Pinpoint the cell where the given text exists, returning its [x, y] midpoint coordinate. 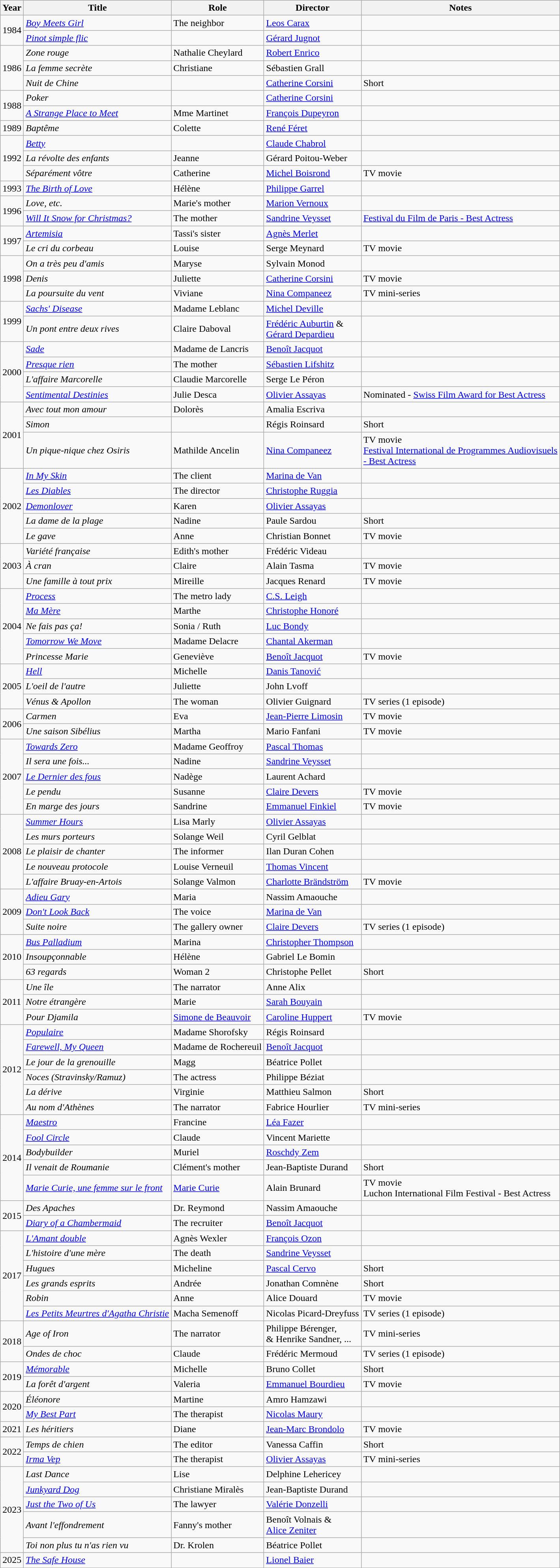
Susanne [218, 792]
Une saison Sibélius [97, 731]
Ondes de choc [97, 1354]
Irma Vep [97, 1459]
The client [218, 476]
Madame de Lancris [218, 349]
The metro lady [218, 596]
2007 [12, 776]
Princesse Marie [97, 656]
Marthe [218, 611]
Claude Chabrol [313, 143]
Christiane [218, 68]
Luc Bondy [313, 626]
Agnès Merlet [313, 233]
Carmen [97, 716]
Danis Tanović [313, 671]
Mireille [218, 581]
Sentimental Destinies [97, 394]
Il sera une fois... [97, 761]
2006 [12, 724]
Gérard Jugnot [313, 38]
La dérive [97, 1092]
A Strange Place to Meet [97, 113]
François Ozon [313, 1238]
Marie Curie [218, 1187]
Baptême [97, 128]
The editor [218, 1444]
Matthieu Salmon [313, 1092]
Summer Hours [97, 822]
Ma Mère [97, 611]
Philippe Garrel [313, 188]
In My Skin [97, 476]
Serge Meynard [313, 248]
Pinot simple flic [97, 38]
Ne fais pas ça! [97, 626]
Louise Verneuil [218, 867]
Frédéric Auburtin &Gérard Depardieu [313, 329]
Le plaisir de chanter [97, 852]
Francine [218, 1122]
2017 [12, 1276]
Populaire [97, 1032]
Un pont entre deux rives [97, 329]
Michel Boisrond [313, 173]
Claudie Marcorelle [218, 379]
Agnès Wexler [218, 1238]
Fabrice Hourlier [313, 1107]
2021 [12, 1429]
John Lvoff [313, 686]
La forêt d'argent [97, 1384]
Léa Fazer [313, 1122]
Clément's mother [218, 1167]
Marie Curie, une femme sur le front [97, 1187]
Le cri du corbeau [97, 248]
Les héritiers [97, 1429]
Gérard Poitou-Weber [313, 158]
Christophe Pellet [313, 972]
L'affaire Bruay-en-Artois [97, 882]
L'oeil de l'autre [97, 686]
2012 [12, 1070]
Alice Douard [313, 1298]
Farewell, My Queen [97, 1047]
2002 [12, 506]
1999 [12, 321]
Variété française [97, 551]
2009 [12, 912]
Le Dernier des fous [97, 776]
TV movieFestival International de Programmes Audiovisuels - Best Actress [460, 450]
The Safe House [97, 1560]
Roschdy Zem [313, 1152]
Madame de Rochereuil [218, 1047]
The recruiter [218, 1223]
Junkyard Dog [97, 1489]
Sachs' Disease [97, 308]
Macha Semenoff [218, 1313]
1986 [12, 68]
Chantal Akerman [313, 641]
Leos Carax [313, 23]
Diary of a Chambermaid [97, 1223]
C.S. Leigh [313, 596]
Le nouveau protocole [97, 867]
Pour Djamila [97, 1017]
Claire [218, 566]
Le gave [97, 536]
Christiane Miralès [218, 1489]
Au nom d'Athènes [97, 1107]
Jacques Renard [313, 581]
Une île [97, 987]
René Féret [313, 128]
Benoît Volnais & Alice Zeniter [313, 1525]
Paule Sardou [313, 521]
1984 [12, 30]
2004 [12, 626]
2011 [12, 1002]
2023 [12, 1510]
Robert Enrico [313, 53]
1988 [12, 105]
Philippe Bérenger,& Henrike Sandner, ... [313, 1333]
Festival du Film de Paris - Best Actress [460, 218]
Martha [218, 731]
Vénus & Apollon [97, 701]
Fanny's mother [218, 1525]
Don't Look Back [97, 912]
La femme secrète [97, 68]
Les grands esprits [97, 1283]
Adieu Gary [97, 897]
Christopher Thompson [313, 942]
Le jour de la grenouille [97, 1062]
Toi non plus tu n'as rien vu [97, 1545]
Sonia / Ruth [218, 626]
Madame Leblanc [218, 308]
Solange Weil [218, 837]
Denis [97, 278]
The death [218, 1253]
Michel Deville [313, 308]
2003 [12, 566]
Christophe Ruggia [313, 491]
Diane [218, 1429]
L'affaire Marcorelle [97, 379]
Vincent Mariette [313, 1137]
Le pendu [97, 792]
Julie Desca [218, 394]
Caroline Huppert [313, 1017]
Dr. Reymond [218, 1208]
Boy Meets Girl [97, 23]
Bus Palladium [97, 942]
Title [97, 8]
Une famille à tout prix [97, 581]
Fool Circle [97, 1137]
Will It Snow for Christmas? [97, 218]
Betty [97, 143]
Alain Tasma [313, 566]
Temps de chien [97, 1444]
Viviane [218, 293]
The gallery owner [218, 927]
Jean-Marc Brondolo [313, 1429]
Eva [218, 716]
1989 [12, 128]
Pascal Cervo [313, 1268]
2019 [12, 1376]
L'Amant double [97, 1238]
Bodybuilder [97, 1152]
Dolorès [218, 409]
2018 [12, 1341]
1996 [12, 211]
Mémorable [97, 1369]
1997 [12, 241]
Simon [97, 424]
Amalia Escriva [313, 409]
Marie [218, 1002]
Hell [97, 671]
Les Petits Meurtres d'Agatha Christie [97, 1313]
Geneviève [218, 656]
Valeria [218, 1384]
Karen [218, 506]
Sébastien Grall [313, 68]
Vanessa Caffin [313, 1444]
Bruno Collet [313, 1369]
Sade [97, 349]
Martine [218, 1399]
Marion Vernoux [313, 203]
Mme Martinet [218, 113]
Thomas Vincent [313, 867]
Process [97, 596]
Poker [97, 98]
Pascal Thomas [313, 746]
Dr. Krolen [218, 1545]
Presque rien [97, 364]
Towards Zero [97, 746]
Director [313, 8]
Nominated - Swiss Film Award for Best Actress [460, 394]
2015 [12, 1216]
Magg [218, 1062]
Nadège [218, 776]
The woman [218, 701]
Marie's mother [218, 203]
2010 [12, 957]
Frédéric Videau [313, 551]
Nicolas Picard-Dreyfuss [313, 1313]
Avant l'effondrement [97, 1525]
Avec tout mon amour [97, 409]
Nicolas Maury [313, 1414]
La poursuite du vent [97, 293]
Simone de Beauvoir [218, 1017]
Madame Delacre [218, 641]
Claire Daboval [218, 329]
L'histoire d'une mère [97, 1253]
Suite noire [97, 927]
2025 [12, 1560]
2001 [12, 435]
La dame de la plage [97, 521]
1998 [12, 278]
Un pique-nique chez Osiris [97, 450]
Andrée [218, 1283]
Gabriel Le Bomin [313, 957]
My Best Part [97, 1414]
2008 [12, 852]
Catherine [218, 173]
Sandrine [218, 807]
Hugues [97, 1268]
Micheline [218, 1268]
Cyril Gelblat [313, 837]
2014 [12, 1157]
1993 [12, 188]
Noces (Stravinsky/Ramuz) [97, 1077]
Colette [218, 128]
Amro Hamzawi [313, 1399]
Nathalie Cheylard [218, 53]
Zone rouge [97, 53]
Just the Two of Us [97, 1504]
Notes [460, 8]
À cran [97, 566]
Alain Brunard [313, 1187]
Maria [218, 897]
The lawyer [218, 1504]
Laurent Achard [313, 776]
Christian Bonnet [313, 536]
Madame Shorofsky [218, 1032]
Serge Le Péron [313, 379]
Tomorrow We Move [97, 641]
Nuit de Chine [97, 83]
TV movieLuchon International Film Festival - Best Actress [460, 1187]
2022 [12, 1452]
Ilan Duran Cohen [313, 852]
Des Apaches [97, 1208]
Il venait de Roumanie [97, 1167]
Sébastien Lifshitz [313, 364]
Jean-Pierre Limosin [313, 716]
Éléonore [97, 1399]
Maryse [218, 263]
Robin [97, 1298]
Tassi's sister [218, 233]
On a très peu d'amis [97, 263]
Notre étrangère [97, 1002]
Jonathan Comnène [313, 1283]
Les Diables [97, 491]
1992 [12, 158]
The actress [218, 1077]
François Dupeyron [313, 113]
Muriel [218, 1152]
Last Dance [97, 1474]
Lisa Marly [218, 822]
Mario Fanfani [313, 731]
Louise [218, 248]
Anne Alix [313, 987]
Demonlover [97, 506]
Valérie Donzelli [313, 1504]
2005 [12, 686]
2020 [12, 1406]
Lionel Baier [313, 1560]
Madame Geoffroy [218, 746]
Edith's mother [218, 551]
Virginie [218, 1092]
Mathilde Ancelin [218, 450]
The neighbor [218, 23]
Les murs porteurs [97, 837]
Woman 2 [218, 972]
The voice [218, 912]
Séparément vôtre [97, 173]
La révolte des enfants [97, 158]
Delphine Lehericey [313, 1474]
Insoupçonnable [97, 957]
Sylvain Monod [313, 263]
Jeanne [218, 158]
Artemisia [97, 233]
Emmanuel Finkiel [313, 807]
Frédéric Mermoud [313, 1354]
Charlotte Brändström [313, 882]
Role [218, 8]
Sarah Bouyain [313, 1002]
Love, etc. [97, 203]
The Birth of Love [97, 188]
Emmanuel Bourdieu [313, 1384]
Age of Iron [97, 1333]
Year [12, 8]
Christophe Honoré [313, 611]
Marina [218, 942]
Solange Valmon [218, 882]
The director [218, 491]
Philippe Béziat [313, 1077]
Maestro [97, 1122]
Olivier Guignard [313, 701]
The informer [218, 852]
Lise [218, 1474]
2000 [12, 372]
En marge des jours [97, 807]
63 regards [97, 972]
